Return the [X, Y] coordinate for the center point of the cell that contains the specified text.  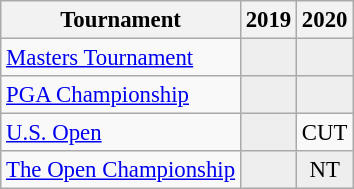
U.S. Open [121, 133]
NT [325, 170]
Masters Tournament [121, 58]
2019 [268, 20]
Tournament [121, 20]
2020 [325, 20]
CUT [325, 133]
PGA Championship [121, 95]
The Open Championship [121, 170]
